Determine the [X, Y] coordinate at the center of the cell enclosing the given text.  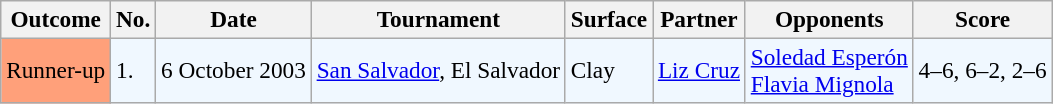
Partner [698, 19]
6 October 2003 [234, 70]
4–6, 6–2, 2–6 [982, 70]
Runner-up [56, 70]
Soledad Esperón Flavia Mignola [829, 70]
Liz Cruz [698, 70]
San Salvador, El Salvador [438, 70]
Surface [608, 19]
Clay [608, 70]
Date [234, 19]
Tournament [438, 19]
Opponents [829, 19]
No. [134, 19]
1. [134, 70]
Outcome [56, 19]
Score [982, 19]
